Detect which cell encompasses the target text, then output its [x, y] center coordinate. 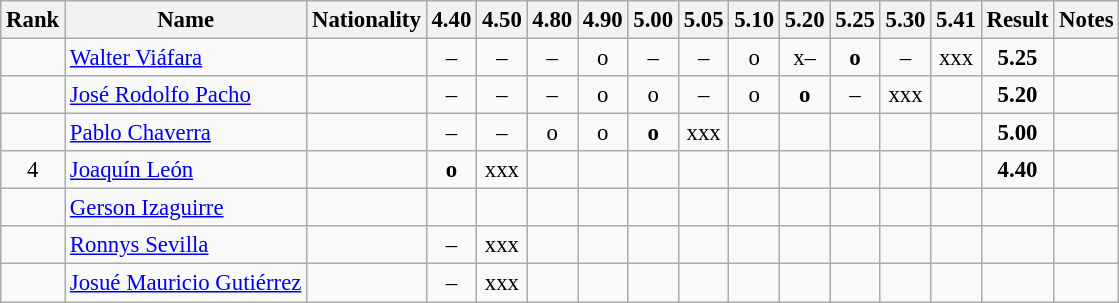
José Rodolfo Pacho [186, 95]
4 [33, 170]
Notes [1086, 20]
Rank [33, 20]
Ronnys Sevilla [186, 245]
Pablo Chaverra [186, 133]
4.90 [603, 20]
Nationality [366, 20]
Result [1018, 20]
x– [804, 58]
4.80 [552, 20]
Gerson Izaguirre [186, 208]
Josué Mauricio Gutiérrez [186, 283]
Joaquín León [186, 170]
5.41 [956, 20]
4.50 [502, 20]
Walter Viáfara [186, 58]
5.05 [703, 20]
5.30 [905, 20]
5.10 [754, 20]
Name [186, 20]
